For the text-containing cell, return its midpoint in (x, y) coordinate format. 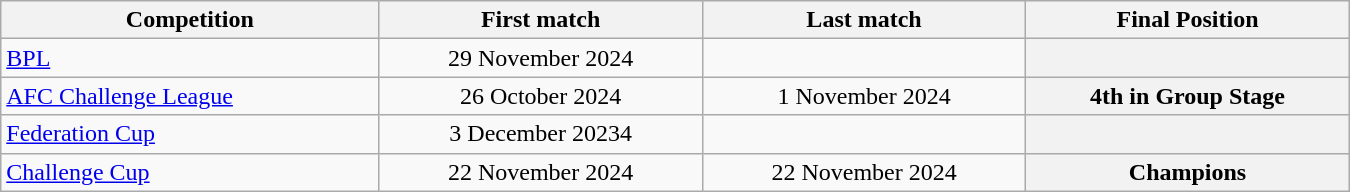
Federation Cup (190, 134)
4th in Group Stage (1188, 96)
1 November 2024 (864, 96)
First match (540, 20)
26 October 2024 (540, 96)
3 December 20234 (540, 134)
Champions (1188, 172)
Competition (190, 20)
AFC Challenge League (190, 96)
Final Position (1188, 20)
29 November 2024 (540, 58)
Last match (864, 20)
BPL (190, 58)
Challenge Cup (190, 172)
